From the cell containing the given text, extract its center point as [X, Y] coordinate. 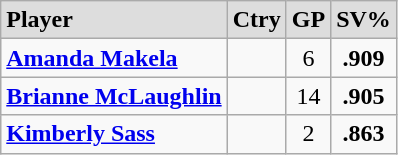
SV% [364, 20]
GP [308, 20]
Brianne McLaughlin [114, 96]
.909 [364, 58]
14 [308, 96]
Player [114, 20]
.863 [364, 134]
6 [308, 58]
.905 [364, 96]
Kimberly Sass [114, 134]
2 [308, 134]
Amanda Makela [114, 58]
Ctry [256, 20]
